Provide the (x, y) coordinate of the cell's center where the given text is located.  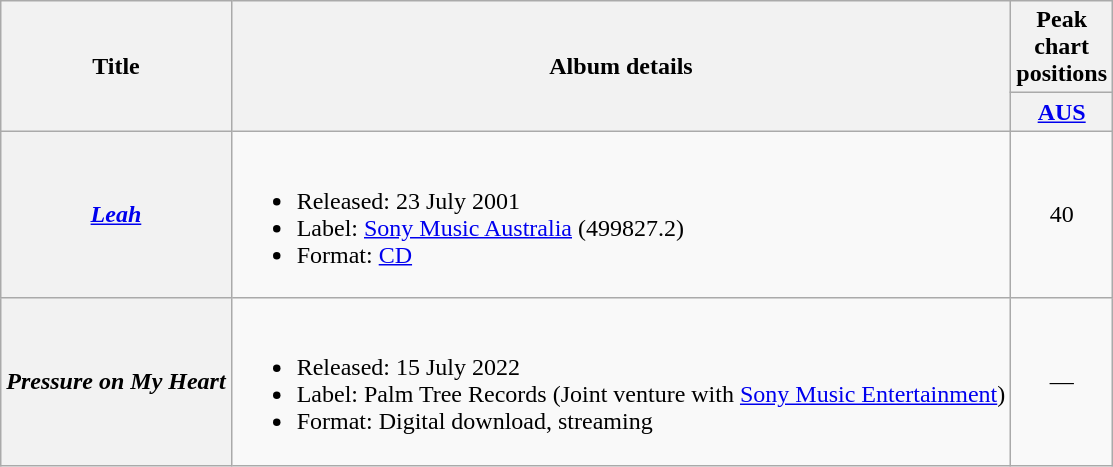
Released: 15 July 2022Label: Palm Tree Records (Joint venture with Sony Music Entertainment)Format: Digital download, streaming (621, 382)
Peak chart positions (1062, 47)
Released: 23 July 2001Label: Sony Music Australia (499827.2)Format: CD (621, 214)
Leah (116, 214)
AUS (1062, 112)
Pressure on My Heart (116, 382)
— (1062, 382)
Title (116, 66)
Album details (621, 66)
40 (1062, 214)
